Find where the given text appears and provide that cell's center as [X, Y] coordinate. 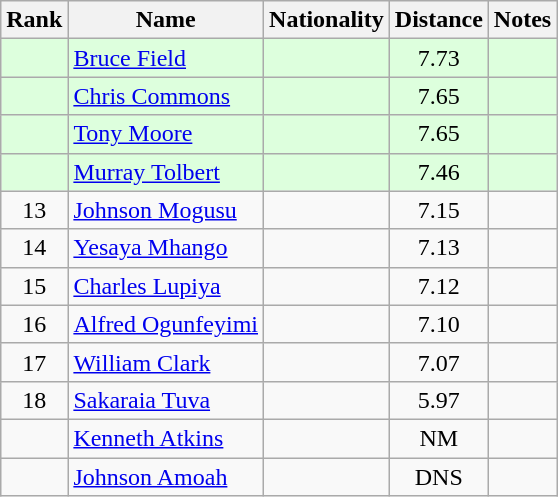
Name [166, 20]
14 [34, 248]
7.73 [438, 58]
16 [34, 324]
7.15 [438, 210]
Charles Lupiya [166, 286]
Notes [522, 20]
7.10 [438, 324]
Sakaraia Tuva [166, 400]
Chris Commons [166, 96]
DNS [438, 477]
Tony Moore [166, 134]
Johnson Mogusu [166, 210]
Kenneth Atkins [166, 438]
Distance [438, 20]
Murray Tolbert [166, 172]
7.46 [438, 172]
NM [438, 438]
17 [34, 362]
7.07 [438, 362]
Nationality [327, 20]
William Clark [166, 362]
Bruce Field [166, 58]
18 [34, 400]
Johnson Amoah [166, 477]
Alfred Ogunfeyimi [166, 324]
5.97 [438, 400]
7.12 [438, 286]
7.13 [438, 248]
15 [34, 286]
13 [34, 210]
Rank [34, 20]
Yesaya Mhango [166, 248]
